Extract the (x, y) coordinate from the center of the cell holding the provided text.  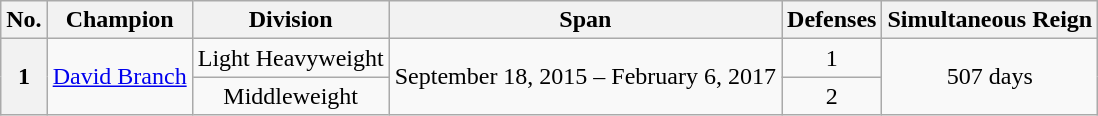
Light Heavyweight (290, 58)
Defenses (832, 20)
Simultaneous Reign (990, 20)
Middleweight (290, 96)
507 days (990, 77)
2 (832, 96)
No. (24, 20)
September 18, 2015 – February 6, 2017 (585, 77)
Champion (120, 20)
Span (585, 20)
David Branch (120, 77)
Division (290, 20)
